Provide the (X, Y) coordinate of the cell's center where the given text is located.  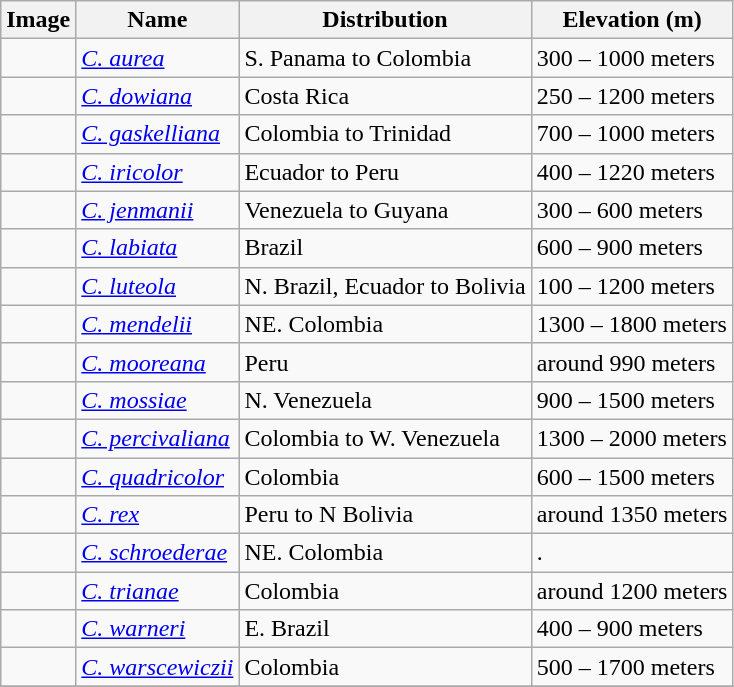
C. luteola (158, 286)
C. labiata (158, 248)
400 – 1220 meters (632, 172)
250 – 1200 meters (632, 96)
Name (158, 20)
700 – 1000 meters (632, 134)
N. Venezuela (385, 400)
600 – 900 meters (632, 248)
C. rex (158, 515)
C. mendelii (158, 324)
C. mossiae (158, 400)
Venezuela to Guyana (385, 210)
around 1200 meters (632, 591)
C. jenmanii (158, 210)
Peru to N Bolivia (385, 515)
around 990 meters (632, 362)
E. Brazil (385, 629)
400 – 900 meters (632, 629)
500 – 1700 meters (632, 667)
C. gaskelliana (158, 134)
600 – 1500 meters (632, 477)
N. Brazil, Ecuador to Bolivia (385, 286)
. (632, 553)
C. aurea (158, 58)
100 – 1200 meters (632, 286)
C. percivaliana (158, 438)
C. trianae (158, 591)
C. dowiana (158, 96)
900 – 1500 meters (632, 400)
C. warscewiczii (158, 667)
300 – 600 meters (632, 210)
1300 – 1800 meters (632, 324)
Distribution (385, 20)
around 1350 meters (632, 515)
C. warneri (158, 629)
S. Panama to Colombia (385, 58)
Elevation (m) (632, 20)
C. quadricolor (158, 477)
C. schroederae (158, 553)
300 – 1000 meters (632, 58)
Costa Rica (385, 96)
Peru (385, 362)
C. mooreana (158, 362)
C. iricolor (158, 172)
Brazil (385, 248)
1300 – 2000 meters (632, 438)
Colombia to Trinidad (385, 134)
Colombia to W. Venezuela (385, 438)
Ecuador to Peru (385, 172)
Image (38, 20)
